Pinpoint the cell where the given text exists, returning its (X, Y) midpoint coordinate. 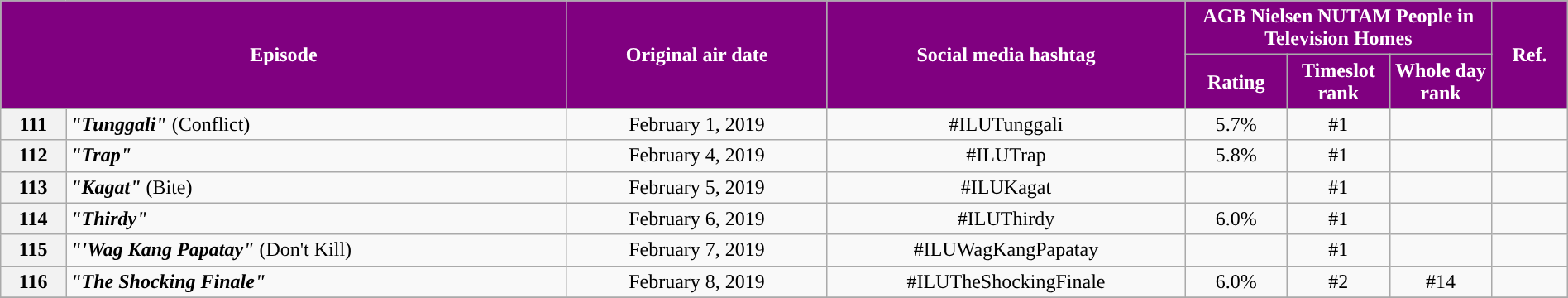
115 (33, 250)
5.8% (1236, 156)
#ILUKagat (1006, 187)
#2 (1339, 281)
"Trap" (316, 156)
February 4, 2019 (696, 156)
Timeslotrank (1339, 81)
5.7% (1236, 124)
114 (33, 219)
113 (33, 187)
#ILUTheShockingFinale (1006, 281)
Whole dayrank (1441, 81)
111 (33, 124)
AGB Nielsen NUTAM People in Television Homes (1338, 28)
112 (33, 156)
February 8, 2019 (696, 281)
February 6, 2019 (696, 219)
#ILUTunggali (1006, 124)
"Thirdy" (316, 219)
February 7, 2019 (696, 250)
116 (33, 281)
Ref. (1530, 55)
"Tunggali" (Conflict) (316, 124)
February 1, 2019 (696, 124)
"The Shocking Finale" (316, 281)
Original air date (696, 55)
Rating (1236, 81)
Social media hashtag (1006, 55)
"Kagat" (Bite) (316, 187)
February 5, 2019 (696, 187)
#14 (1441, 281)
#ILUWagKangPapatay (1006, 250)
#ILUTrap (1006, 156)
"'Wag Kang Papatay" (Don't Kill) (316, 250)
#ILUThirdy (1006, 219)
Episode (284, 55)
